Provide the [X, Y] coordinate of the cell's center where the given text is located.  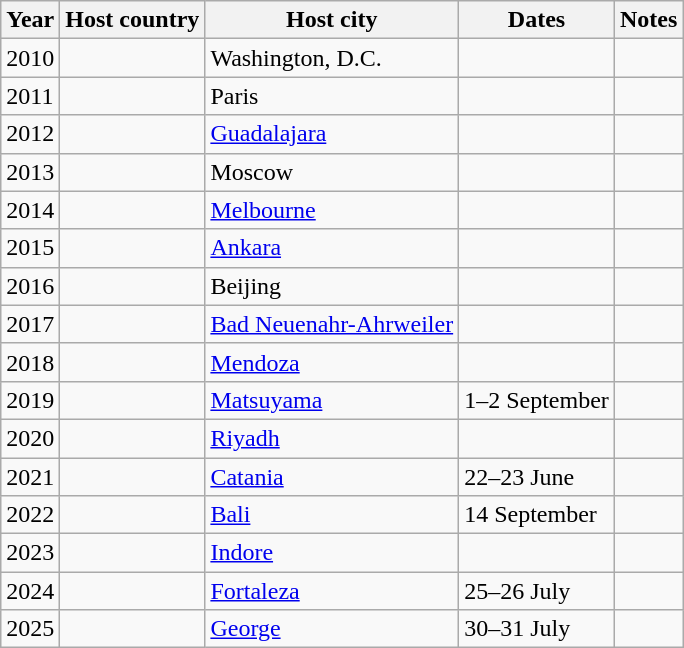
2013 [30, 172]
2024 [30, 591]
25–26 July [537, 591]
Matsuyama [332, 400]
Host country [132, 20]
2015 [30, 248]
Ankara [332, 248]
2023 [30, 553]
Indore [332, 553]
2017 [30, 324]
Year [30, 20]
2020 [30, 438]
1–2 September [537, 400]
Bad Neuenahr-Ahrweiler [332, 324]
Riyadh [332, 438]
Mendoza [332, 362]
2010 [30, 58]
2021 [30, 477]
2022 [30, 515]
2016 [30, 286]
Paris [332, 96]
Guadalajara [332, 134]
2012 [30, 134]
Host city [332, 20]
Beijing [332, 286]
2025 [30, 629]
30–31 July [537, 629]
2018 [30, 362]
Bali [332, 515]
Fortaleza [332, 591]
Notes [648, 20]
14 September [537, 515]
22–23 June [537, 477]
2019 [30, 400]
Dates [537, 20]
George [332, 629]
Melbourne [332, 210]
Catania [332, 477]
2011 [30, 96]
Moscow [332, 172]
Washington, D.C. [332, 58]
2014 [30, 210]
